Capture the cell that displays the provided text and extract its (X, Y) central coordinate. 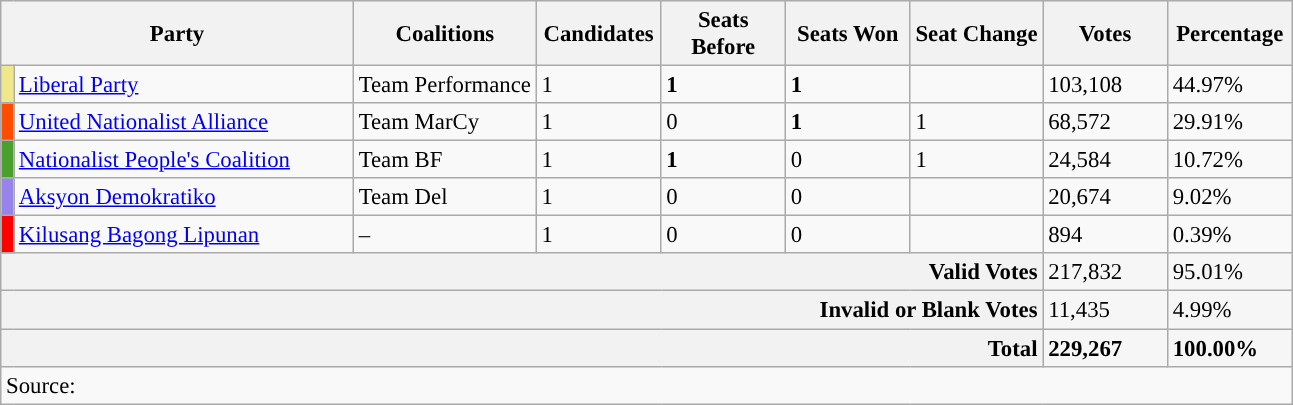
Candidates (598, 34)
229,267 (1106, 348)
Team Del (444, 197)
Total (522, 348)
0.39% (1230, 235)
Coalitions (444, 34)
Percentage (1230, 34)
Party (178, 34)
10.72% (1230, 160)
20,674 (1106, 197)
103,108 (1106, 85)
68,572 (1106, 122)
Team MarCy (444, 122)
Nationalist People's Coalition (184, 160)
United Nationalist Alliance (184, 122)
11,435 (1106, 310)
95.01% (1230, 273)
Votes (1106, 34)
Seat Change (976, 34)
217,832 (1106, 273)
29.91% (1230, 122)
24,584 (1106, 160)
Team BF (444, 160)
Invalid or Blank Votes (522, 310)
Liberal Party (184, 85)
Seats Won (848, 34)
44.97% (1230, 85)
Source: (646, 385)
Aksyon Demokratiko (184, 197)
4.99% (1230, 310)
– (444, 235)
Team Performance (444, 85)
100.00% (1230, 348)
Seats Before (724, 34)
Valid Votes (522, 273)
894 (1106, 235)
Kilusang Bagong Lipunan (184, 235)
9.02% (1230, 197)
